Provide the (X, Y) coordinate of the cell's center where the given text is located.  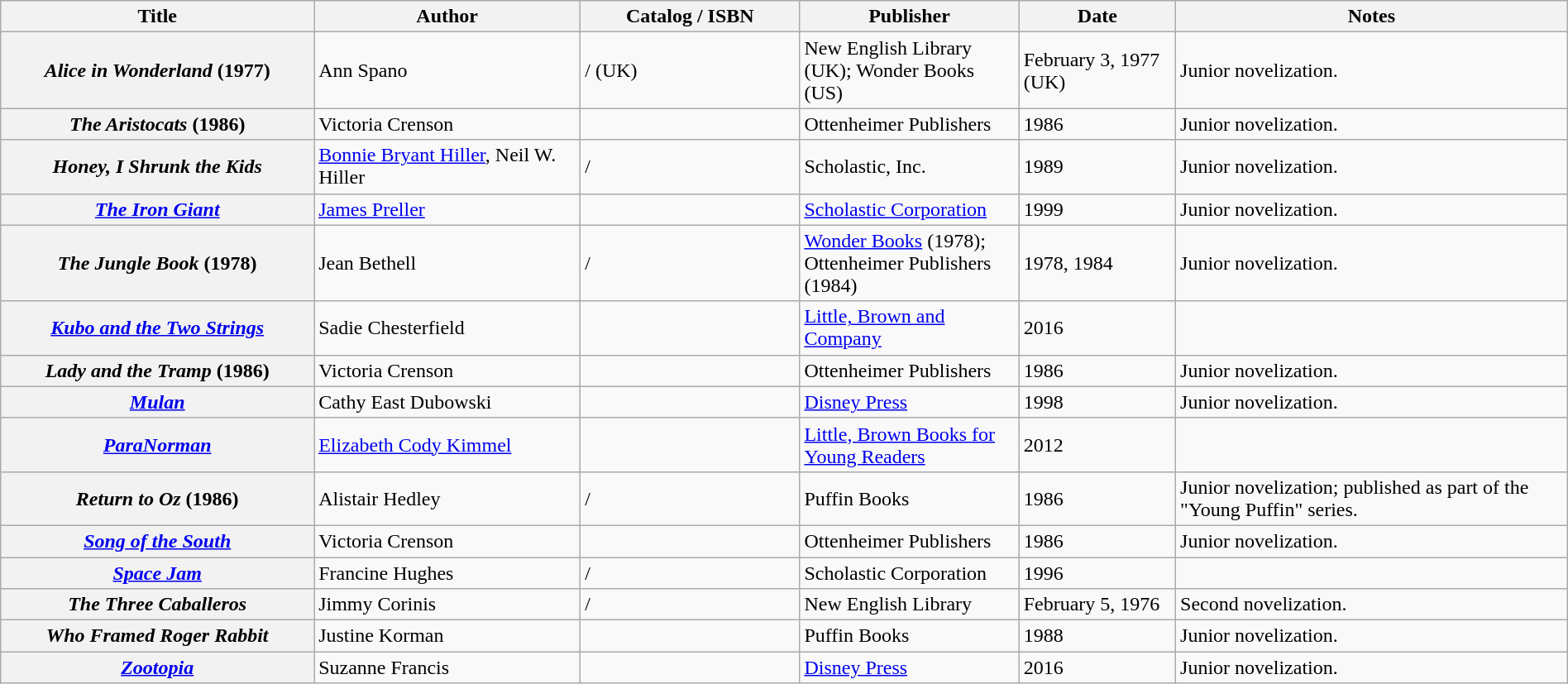
Who Framed Roger Rabbit (157, 636)
ParaNorman (157, 445)
Mulan (157, 402)
The Aristocats (1986) (157, 124)
Suzanne Francis (447, 667)
Little, Brown and Company (910, 328)
February 5, 1976 (1097, 605)
The Three Caballeros (157, 605)
Bonnie Bryant Hiller, Neil W. Hiller (447, 167)
Cathy East Dubowski (447, 402)
Publisher (910, 17)
Ann Spano (447, 70)
Honey, I Shrunk the Kids (157, 167)
New English Library (UK); Wonder Books (US) (910, 70)
Alistair Hedley (447, 498)
Sadie Chesterfield (447, 328)
Catalog / ISBN (690, 17)
New English Library (910, 605)
The Iron Giant (157, 209)
Title (157, 17)
Notes (1372, 17)
Wonder Books (1978); Ottenheimer Publishers (1984) (910, 263)
Junior novelization; published as part of the "Young Puffin" series. (1372, 498)
Francine Hughes (447, 573)
Zootopia (157, 667)
Space Jam (157, 573)
/ (UK) (690, 70)
Second novelization. (1372, 605)
February 3, 1977 (UK) (1097, 70)
Scholastic, Inc. (910, 167)
1999 (1097, 209)
1978, 1984 (1097, 263)
Lady and the Tramp (1986) (157, 371)
1998 (1097, 402)
Author (447, 17)
Jean Bethell (447, 263)
Jimmy Corinis (447, 605)
Date (1097, 17)
Elizabeth Cody Kimmel (447, 445)
Justine Korman (447, 636)
Little, Brown Books for Young Readers (910, 445)
2012 (1097, 445)
Kubo and the Two Strings (157, 328)
Alice in Wonderland (1977) (157, 70)
1996 (1097, 573)
Song of the South (157, 541)
James Preller (447, 209)
1989 (1097, 167)
The Jungle Book (1978) (157, 263)
1988 (1097, 636)
Return to Oz (1986) (157, 498)
